Identify which cell holds the provided text, then report its (x, y) central coordinate. 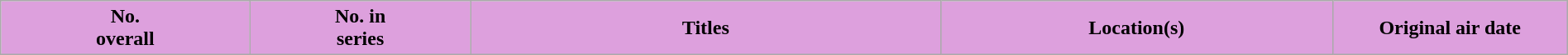
Original air date (1450, 28)
No. inseries (361, 28)
No.overall (126, 28)
Location(s) (1136, 28)
Titles (705, 28)
